Locate the cell with the specified text and output its [X, Y] center coordinate. 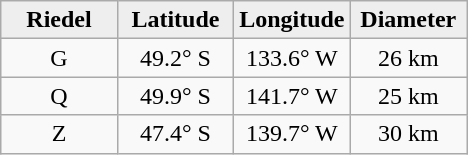
Riedel [59, 20]
Diameter [408, 20]
133.6° W [292, 58]
Longitude [292, 20]
30 km [408, 134]
26 km [408, 58]
G [59, 58]
25 km [408, 96]
Latitude [175, 20]
139.7° W [292, 134]
49.9° S [175, 96]
141.7° W [292, 96]
Q [59, 96]
49.2° S [175, 58]
Z [59, 134]
47.4° S [175, 134]
